Find where the given text appears and provide that cell's center as [X, Y] coordinate. 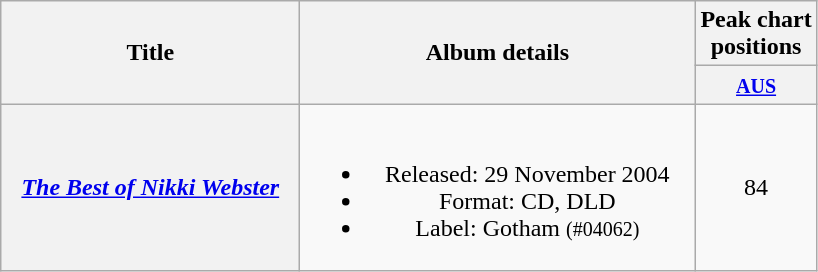
Released: 29 November 2004Format: CD, DLDLabel: Gotham (#04062) [498, 188]
Album details [498, 52]
Title [150, 52]
AUS [756, 85]
The Best of Nikki Webster [150, 188]
Peak chartpositions [756, 34]
84 [756, 188]
